Capture the cell that displays the provided text and extract its [X, Y] central coordinate. 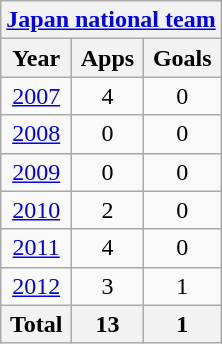
13 [108, 324]
Apps [108, 58]
Total [36, 324]
2008 [36, 134]
2 [108, 210]
2009 [36, 172]
Japan national team [111, 20]
2011 [36, 248]
Year [36, 58]
2012 [36, 286]
3 [108, 286]
2007 [36, 96]
2010 [36, 210]
Goals [182, 58]
